Scan for the cell matching the given text and deliver its [x, y] coordinate at center. 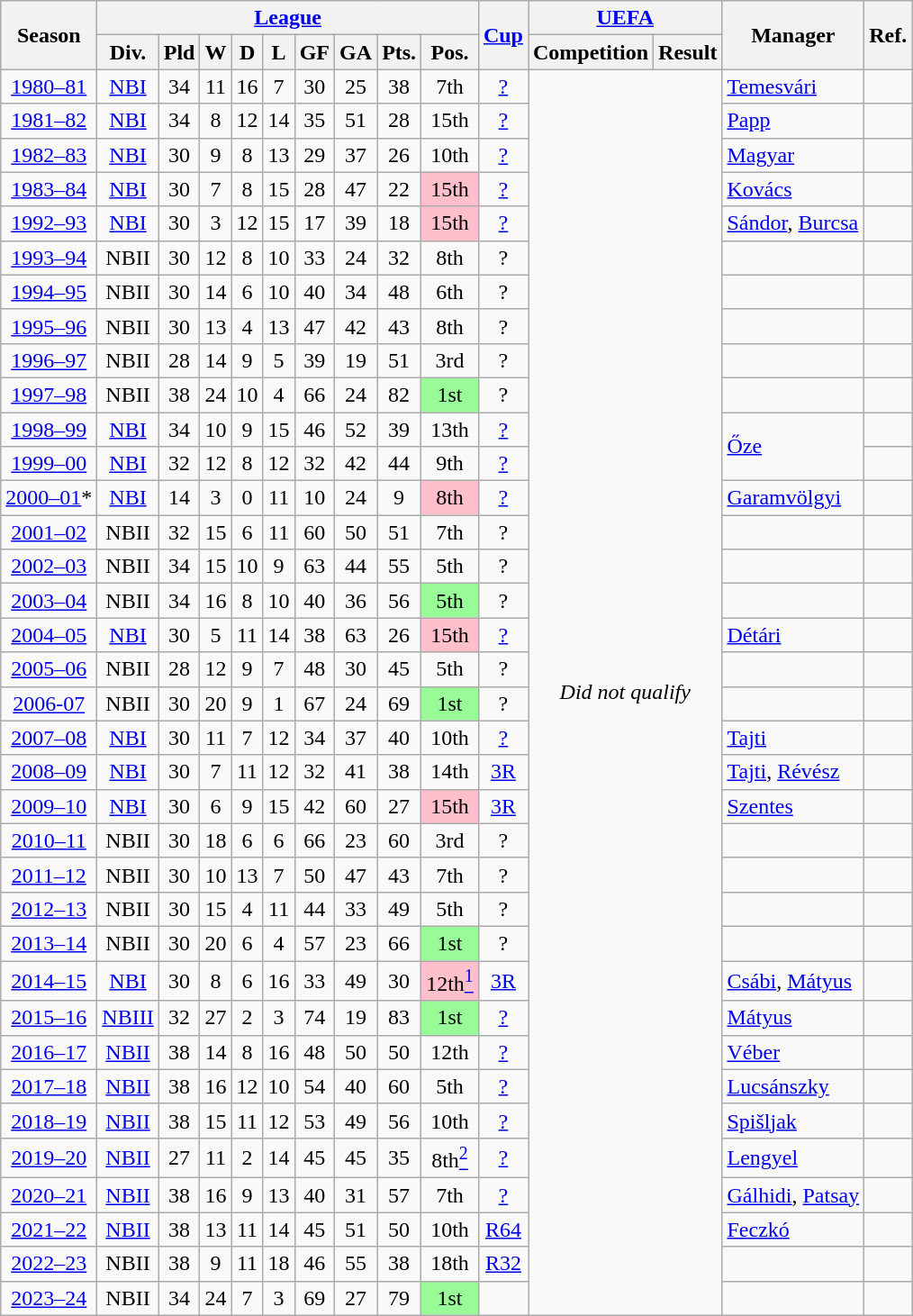
1999–00 [49, 464]
82 [400, 395]
Feczkó [793, 1230]
36 [357, 601]
1992–93 [49, 223]
D [247, 52]
Manager [793, 35]
Détári [793, 635]
Sándor, Burcsa [793, 223]
Véber [793, 1052]
1997–98 [49, 395]
1982–83 [49, 155]
22 [400, 189]
2015–16 [49, 1018]
14th [450, 772]
2005–06 [49, 669]
Cup [502, 35]
2012–13 [49, 909]
2003–04 [49, 601]
29 [314, 155]
74 [314, 1018]
12th1 [450, 980]
8th2 [450, 1158]
Kovács [793, 189]
9th [450, 464]
Result [688, 52]
Pts. [400, 52]
Garamvölgyi [793, 498]
Szentes [793, 806]
41 [357, 772]
2010–11 [49, 840]
Gálhidi, Patsay [793, 1195]
2014–15 [49, 980]
2019–20 [49, 1158]
67 [314, 703]
Did not qualify [625, 692]
2008–09 [49, 772]
L [279, 52]
2018–19 [49, 1121]
2006-07 [49, 703]
2021–22 [49, 1230]
Tajti [793, 738]
83 [400, 1018]
2004–05 [49, 635]
2023–24 [49, 1298]
Lengyel [793, 1158]
2007–08 [49, 738]
Mátyus [793, 1018]
1980–81 [49, 86]
Magyar [793, 155]
2013–14 [49, 943]
6th [450, 292]
18th [450, 1264]
1995–96 [49, 326]
R64 [502, 1230]
13th [450, 430]
UEFA [625, 18]
2017–18 [49, 1086]
Pld [179, 52]
0 [247, 498]
2009–10 [49, 806]
Csábi, Mátyus [793, 980]
Div. [128, 52]
2002–03 [49, 567]
Temesvári [793, 86]
NBIII [128, 1018]
1996–97 [49, 360]
R32 [502, 1264]
Lucsánszky [793, 1086]
2000–01* [49, 498]
1 [279, 703]
52 [357, 430]
31 [357, 1195]
Őze [793, 447]
Papp [793, 121]
Tajti, Révész [793, 772]
2011–12 [49, 875]
Ref. [888, 35]
Season [49, 35]
Pos. [450, 52]
GA [357, 52]
79 [400, 1298]
25 [357, 86]
17 [314, 223]
GF [314, 52]
2016–17 [49, 1052]
53 [314, 1121]
54 [314, 1086]
1993–94 [49, 258]
1981–82 [49, 121]
1994–95 [49, 292]
2020–21 [49, 1195]
12th [450, 1052]
1998–99 [49, 430]
2001–02 [49, 532]
Spišljak [793, 1121]
Competition [591, 52]
2022–23 [49, 1264]
League [288, 18]
W [216, 52]
1983–84 [49, 189]
